Return [x, y] of the center of cell containing provided text 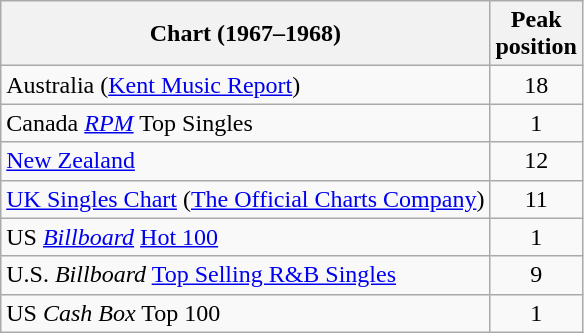
18 [536, 85]
New Zealand [246, 161]
Canada RPM Top Singles [246, 123]
UK Singles Chart (The Official Charts Company) [246, 199]
9 [536, 275]
12 [536, 161]
US Cash Box Top 100 [246, 313]
Peakposition [536, 34]
US Billboard Hot 100 [246, 237]
11 [536, 199]
Australia (Kent Music Report) [246, 85]
Chart (1967–1968) [246, 34]
U.S. Billboard Top Selling R&B Singles [246, 275]
